For the text-containing cell, return its midpoint in [X, Y] coordinate format. 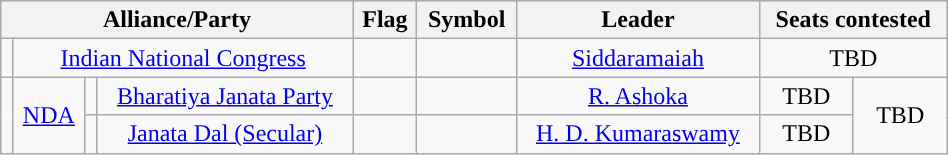
H. D. Kumaraswamy [638, 134]
Bharatiya Janata Party [225, 96]
Leader [638, 20]
R. Ashoka [638, 96]
Siddaramaiah [638, 58]
Janata Dal (Secular) [225, 134]
Flag [385, 20]
Symbol [467, 20]
Indian National Congress [183, 58]
Seats contested [853, 20]
Alliance/Party [177, 20]
NDA [48, 115]
